Identify which cell holds the provided text, then report its [x, y] central coordinate. 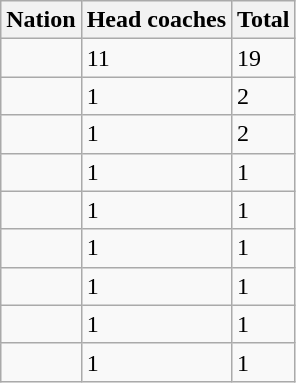
11 [156, 58]
Head coaches [156, 20]
19 [264, 58]
Nation [41, 20]
Total [264, 20]
